From the cell containing the given text, extract its center point as [X, Y] coordinate. 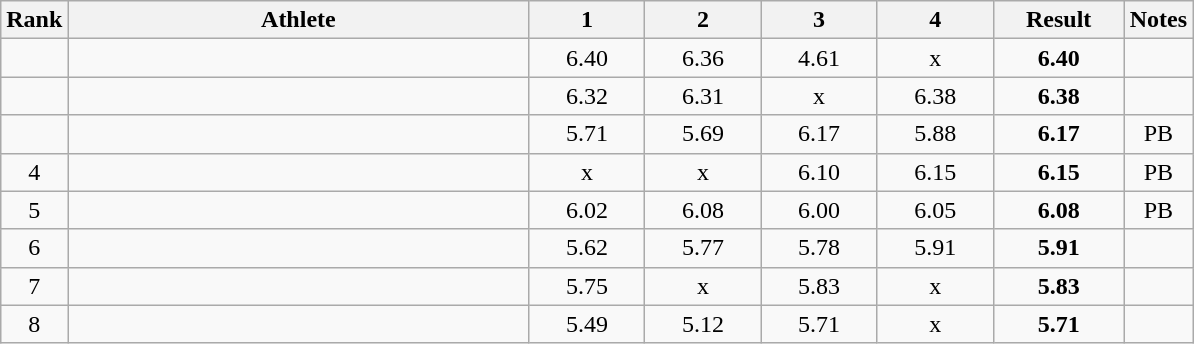
5.12 [703, 324]
6 [34, 248]
5 [34, 210]
6.36 [703, 58]
4.61 [819, 58]
Athlete [298, 20]
Notes [1158, 20]
Rank [34, 20]
6.31 [703, 96]
5.49 [587, 324]
6.10 [819, 172]
5.75 [587, 286]
5.88 [935, 134]
5.77 [703, 248]
6.32 [587, 96]
1 [587, 20]
5.62 [587, 248]
6.05 [935, 210]
5.69 [703, 134]
5.78 [819, 248]
7 [34, 286]
6.00 [819, 210]
8 [34, 324]
Result [1058, 20]
3 [819, 20]
6.02 [587, 210]
2 [703, 20]
